Extract the (X, Y) coordinate from the center of the cell holding the provided text.  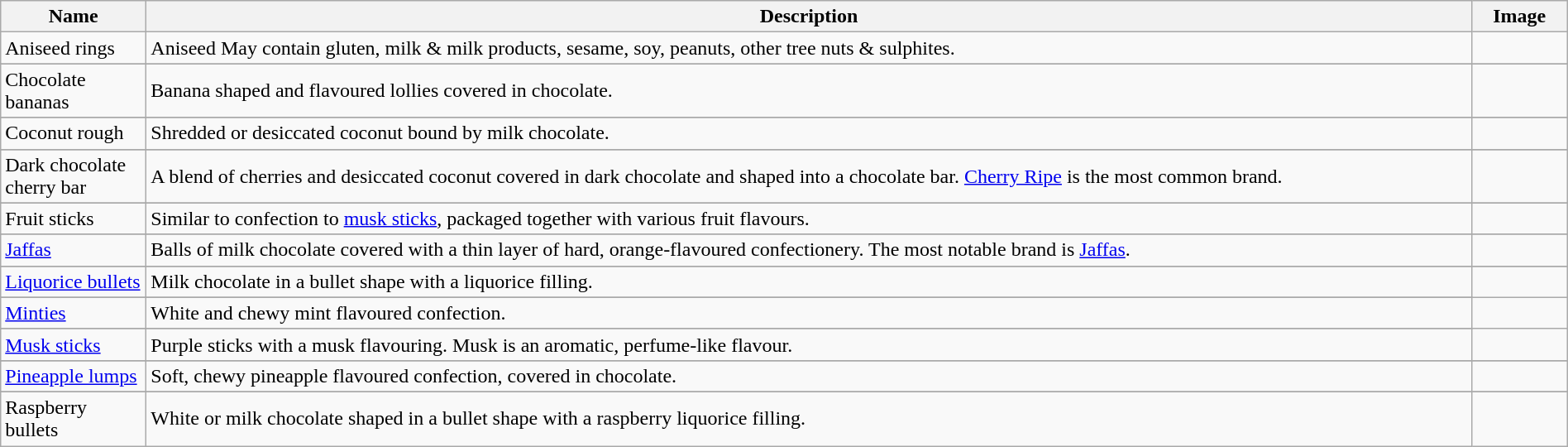
Pineapple lumps (74, 376)
Milk chocolate in a bullet shape with a liquorice filling. (809, 281)
Jaffas (74, 250)
Balls of milk chocolate covered with a thin layer of hard, orange-flavoured confectionery. The most notable brand is Jaffas. (809, 250)
Shredded or desiccated coconut bound by milk chocolate. (809, 133)
Image (1519, 17)
A blend of cherries and desiccated coconut covered in dark chocolate and shaped into a chocolate bar. Cherry Ripe is the most common brand. (809, 175)
White and chewy mint flavoured confection. (809, 313)
Aniseed May contain gluten, milk & milk products, sesame, soy, peanuts, other tree nuts & sulphites. (809, 48)
Liquorice bullets (74, 281)
Chocolate bananas (74, 91)
Purple sticks with a musk flavouring. Musk is an aromatic, perfume-like flavour. (809, 344)
Coconut rough (74, 133)
Banana shaped and flavoured lollies covered in chocolate. (809, 91)
Raspberry bullets (74, 419)
Fruit sticks (74, 219)
Similar to confection to musk sticks, packaged together with various fruit flavours. (809, 219)
Description (809, 17)
Musk sticks (74, 344)
Minties (74, 313)
Name (74, 17)
Soft, chewy pineapple flavoured confection, covered in chocolate. (809, 376)
White or milk chocolate shaped in a bullet shape with a raspberry liquorice filling. (809, 419)
Aniseed rings (74, 48)
Dark chocolate cherry bar (74, 175)
